Output the (x, y) coordinate of the center of the cell containing the given text.  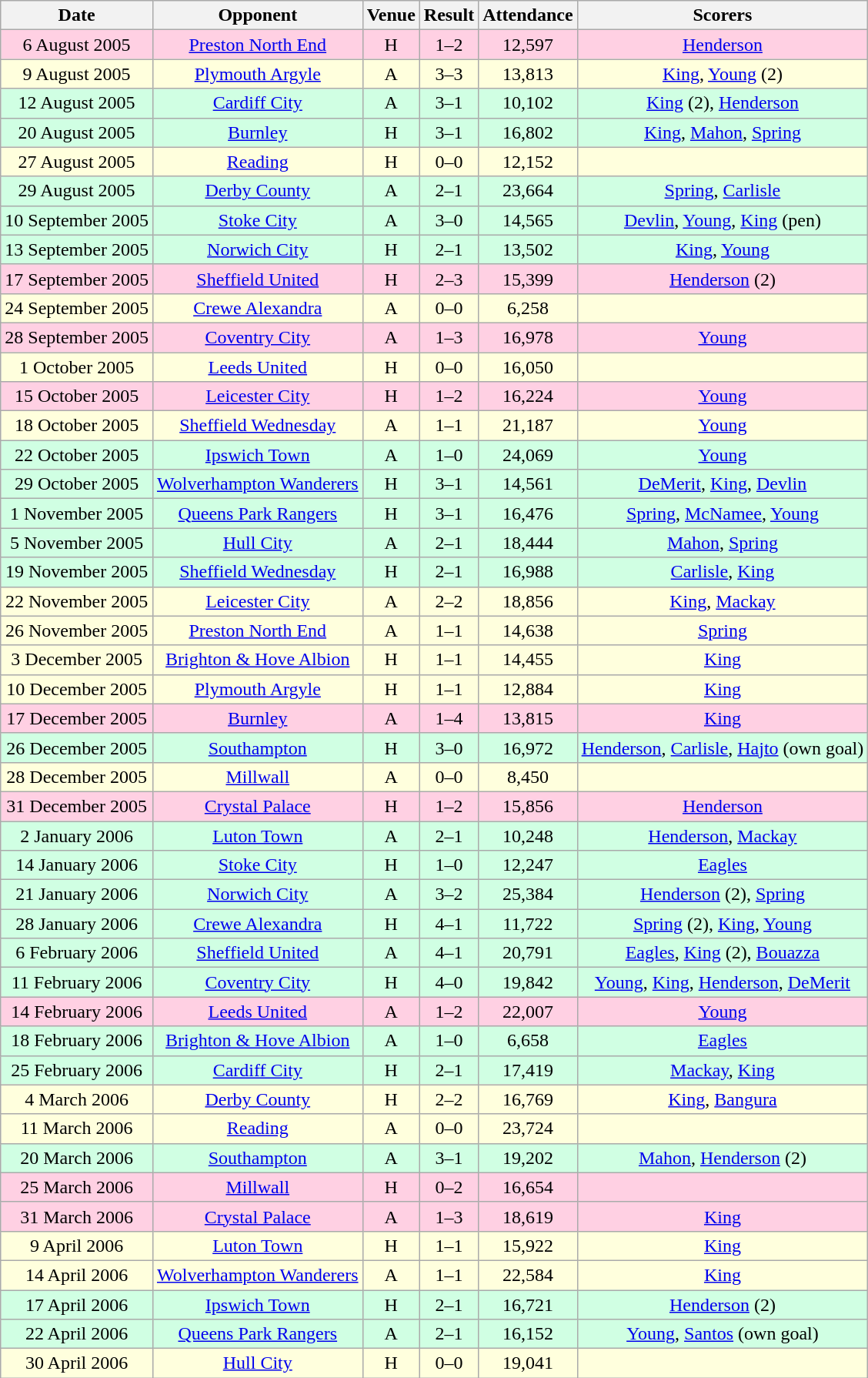
20,791 (528, 953)
25 February 2006 (77, 1070)
King, Young (2) (723, 74)
13 September 2005 (77, 249)
16,769 (528, 1099)
Result (449, 15)
10 September 2005 (77, 220)
14,565 (528, 220)
King (2), Henderson (723, 103)
1 November 2005 (77, 513)
1–4 (449, 718)
20 August 2005 (77, 132)
24,069 (528, 455)
31 December 2005 (77, 806)
6 August 2005 (77, 45)
18,444 (528, 543)
18,619 (528, 1216)
17 April 2006 (77, 1305)
Scorers (723, 15)
28 January 2006 (77, 924)
14,638 (528, 630)
Spring, Carlisle (723, 191)
18 October 2005 (77, 426)
16,972 (528, 748)
21,187 (528, 426)
14 April 2006 (77, 1275)
15,922 (528, 1246)
13,813 (528, 74)
22 October 2005 (77, 455)
3–3 (449, 74)
27 August 2005 (77, 162)
DeMerit, King, Devlin (723, 484)
21 January 2006 (77, 895)
Spring (723, 630)
King, Mahon, Spring (723, 132)
16,476 (528, 513)
Young, Santos (own goal) (723, 1334)
16,050 (528, 367)
22 April 2006 (77, 1334)
18,856 (528, 601)
10,248 (528, 835)
14 February 2006 (77, 1012)
Henderson, Mackay (723, 835)
31 March 2006 (77, 1216)
26 November 2005 (77, 630)
20 March 2006 (77, 1158)
9 August 2005 (77, 74)
Spring (2), King, Young (723, 924)
14,561 (528, 484)
Mackay, King (723, 1070)
10,102 (528, 103)
16,988 (528, 572)
King, Mackay (723, 601)
17 September 2005 (77, 279)
Mahon, Spring (723, 543)
Mahon, Henderson (2) (723, 1158)
6,258 (528, 308)
22 November 2005 (77, 601)
12,884 (528, 689)
16,152 (528, 1334)
16,654 (528, 1187)
2–3 (449, 279)
11 March 2006 (77, 1129)
18 February 2006 (77, 1041)
15,399 (528, 279)
16,721 (528, 1305)
22,007 (528, 1012)
5 November 2005 (77, 543)
29 October 2005 (77, 484)
17,419 (528, 1070)
22,584 (528, 1275)
4 March 2006 (77, 1099)
16,224 (528, 396)
12 August 2005 (77, 103)
26 December 2005 (77, 748)
4–0 (449, 982)
23,724 (528, 1129)
15 October 2005 (77, 396)
King, Bangura (723, 1099)
Henderson (2), Spring (723, 895)
28 December 2005 (77, 777)
24 September 2005 (77, 308)
25 March 2006 (77, 1187)
0–2 (449, 1187)
13,815 (528, 718)
28 September 2005 (77, 337)
12,152 (528, 162)
14 January 2006 (77, 865)
29 August 2005 (77, 191)
12,597 (528, 45)
16,978 (528, 337)
3–2 (449, 895)
1 October 2005 (77, 367)
25,384 (528, 895)
Venue (391, 15)
Devlin, Young, King (pen) (723, 220)
11 February 2006 (77, 982)
12,247 (528, 865)
6,658 (528, 1041)
Attendance (528, 15)
19,842 (528, 982)
2 January 2006 (77, 835)
Spring, McNamee, Young (723, 513)
Carlisle, King (723, 572)
11,722 (528, 924)
16,802 (528, 132)
19 November 2005 (77, 572)
13,502 (528, 249)
10 December 2005 (77, 689)
17 December 2005 (77, 718)
6 February 2006 (77, 953)
Young, King, Henderson, DeMerit (723, 982)
Henderson, Carlisle, Hajto (own goal) (723, 748)
3 December 2005 (77, 660)
19,041 (528, 1363)
8,450 (528, 777)
19,202 (528, 1158)
15,856 (528, 806)
14,455 (528, 660)
9 April 2006 (77, 1246)
Eagles, King (2), Bouazza (723, 953)
23,664 (528, 191)
King, Young (723, 249)
Opponent (257, 15)
Date (77, 15)
30 April 2006 (77, 1363)
